Search for the cell housing the specified text and yield its (x, y) center coordinate. 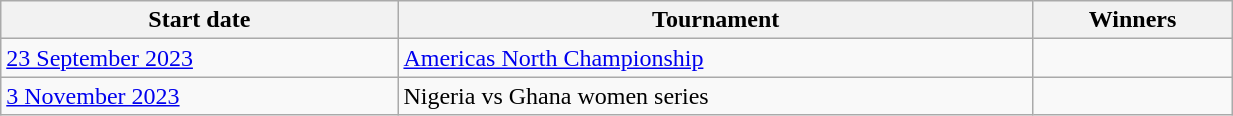
Americas North Championship (716, 58)
Nigeria vs Ghana women series (716, 96)
Tournament (716, 20)
Start date (200, 20)
3 November 2023 (200, 96)
23 September 2023 (200, 58)
Winners (1132, 20)
